Capture the cell that displays the provided text and extract its [x, y] central coordinate. 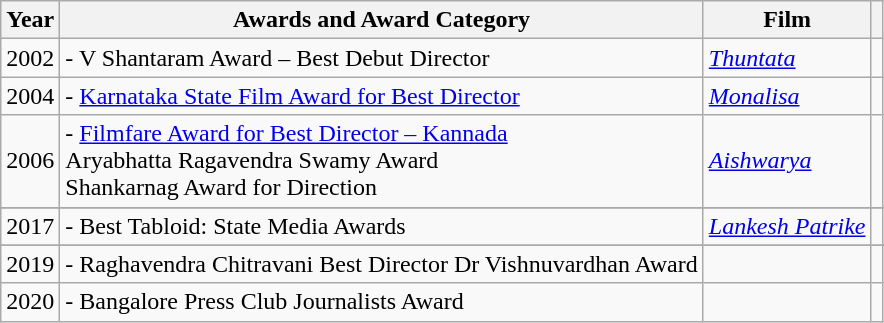
2004 [30, 96]
2017 [30, 226]
- V Shantaram Award – Best Debut Director [382, 58]
Lankesh Patrike [787, 226]
Year [30, 20]
2006 [30, 161]
2020 [30, 302]
2019 [30, 264]
Thuntata [787, 58]
Awards and Award Category [382, 20]
Aishwarya [787, 161]
2002 [30, 58]
- Raghavendra Chitravani Best Director Dr Vishnuvardhan Award [382, 264]
Monalisa [787, 96]
- Bangalore Press Club Journalists Award [382, 302]
- Karnataka State Film Award for Best Director [382, 96]
- Filmfare Award for Best Director – Kannada Aryabhatta Ragavendra Swamy Award Shankarnag Award for Direction [382, 161]
Film [787, 20]
- Best Tabloid: State Media Awards [382, 226]
